Output the (x, y) coordinate of the center of the cell containing the given text.  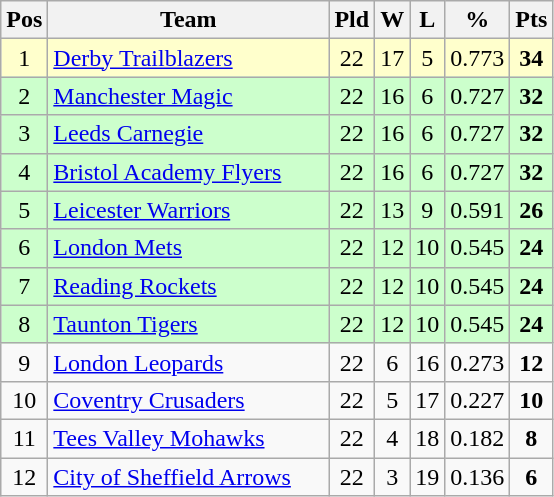
Manchester Magic (188, 96)
13 (392, 210)
L (428, 20)
0.273 (478, 362)
7 (24, 286)
0.136 (478, 477)
19 (428, 477)
1 (24, 58)
11 (24, 438)
26 (532, 210)
Reading Rockets (188, 286)
Bristol Academy Flyers (188, 172)
London Mets (188, 248)
Coventry Crusaders (188, 400)
Leeds Carnegie (188, 134)
Taunton Tigers (188, 324)
Pts (532, 20)
% (478, 20)
0.591 (478, 210)
Pld (352, 20)
W (392, 20)
0.182 (478, 438)
London Leopards (188, 362)
34 (532, 58)
Leicester Warriors (188, 210)
Derby Trailblazers (188, 58)
18 (428, 438)
0.773 (478, 58)
City of Sheffield Arrows (188, 477)
0.227 (478, 400)
Team (188, 20)
2 (24, 96)
Tees Valley Mohawks (188, 438)
Pos (24, 20)
